From the cell containing the given text, extract its center point as [x, y] coordinate. 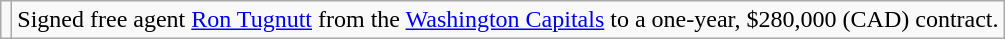
Signed free agent Ron Tugnutt from the Washington Capitals to a one-year, $280,000 (CAD) contract. [508, 20]
